Scan for the cell matching the given text and deliver its (X, Y) coordinate at center. 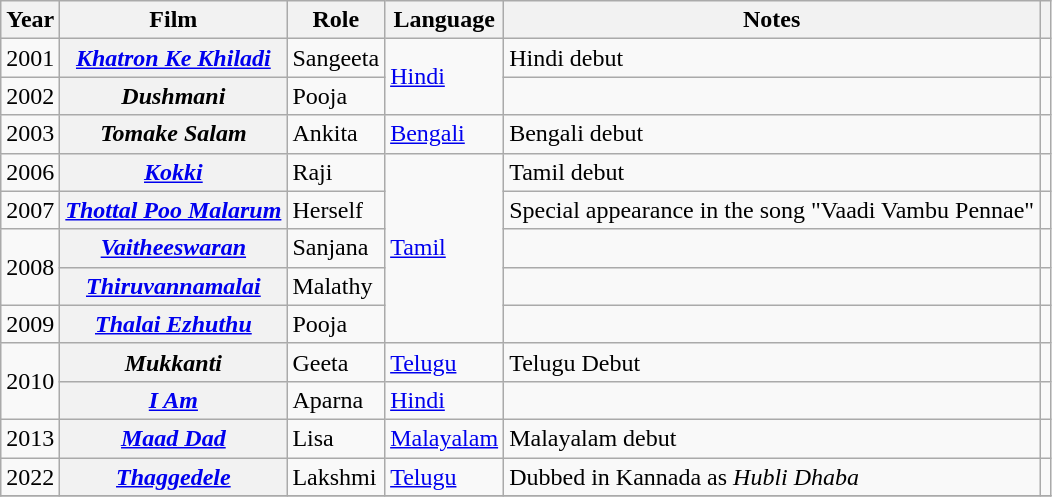
I Am (174, 400)
Malayalam debut (772, 438)
Vaitheeswaran (174, 248)
2003 (30, 134)
Tamil debut (772, 172)
Special appearance in the song "Vaadi Vambu Pennae" (772, 210)
Film (174, 20)
Year (30, 20)
Notes (772, 20)
Malathy (336, 286)
Lisa (336, 438)
2022 (30, 477)
Sangeeta (336, 58)
2001 (30, 58)
2010 (30, 381)
Dushmani (174, 96)
2009 (30, 324)
Thaggedele (174, 477)
Tamil (444, 248)
Sanjana (336, 248)
Language (444, 20)
Geeta (336, 362)
Lakshmi (336, 477)
Ankita (336, 134)
Bengali (444, 134)
Tomake Salam (174, 134)
2006 (30, 172)
Maad Dad (174, 438)
Khatron Ke Khiladi (174, 58)
2007 (30, 210)
Hindi debut (772, 58)
Raji (336, 172)
Thiruvannamalai (174, 286)
Herself (336, 210)
Role (336, 20)
Thalai Ezhuthu (174, 324)
Malayalam (444, 438)
Thottal Poo Malarum (174, 210)
2013 (30, 438)
Aparna (336, 400)
2008 (30, 267)
Telugu Debut (772, 362)
Mukkanti (174, 362)
Kokki (174, 172)
Bengali debut (772, 134)
2002 (30, 96)
Dubbed in Kannada as Hubli Dhaba (772, 477)
